Provide the [x, y] coordinate of the cell's center where the given text is located.  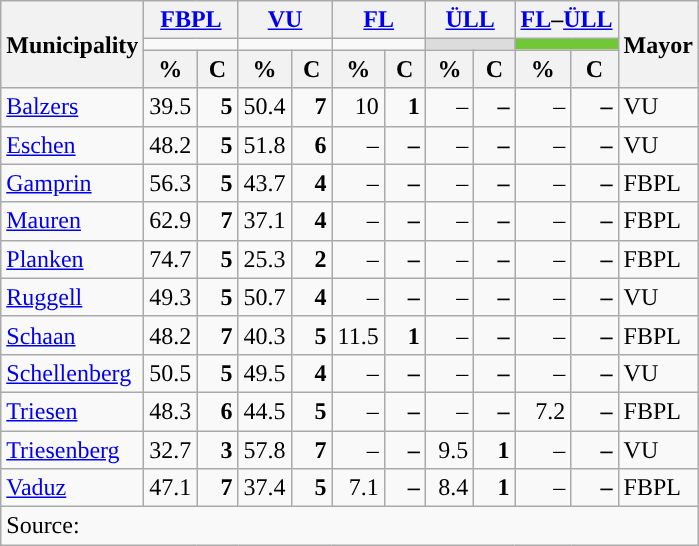
51.8 [264, 145]
Schaan [72, 335]
56.3 [170, 183]
Gamprin [72, 183]
7.2 [543, 411]
Planken [72, 259]
49.3 [170, 297]
Triesenberg [72, 449]
8.4 [450, 488]
32.7 [170, 449]
47.1 [170, 488]
Schellenberg [72, 373]
Ruggell [72, 297]
50.5 [170, 373]
9.5 [450, 449]
2 [312, 259]
Vaduz [72, 488]
7.1 [358, 488]
Mauren [72, 221]
ÜLL [470, 20]
Triesen [72, 411]
FL–ÜLL [566, 20]
57.8 [264, 449]
44.5 [264, 411]
25.3 [264, 259]
Eschen [72, 145]
43.7 [264, 183]
3 [218, 449]
48.3 [170, 411]
39.5 [170, 107]
50.4 [264, 107]
Balzers [72, 107]
Mayor [658, 44]
Source: [350, 526]
10 [358, 107]
62.9 [170, 221]
40.3 [264, 335]
37.1 [264, 221]
37.4 [264, 488]
11.5 [358, 335]
74.7 [170, 259]
50.7 [264, 297]
FL [378, 20]
Municipality [72, 44]
49.5 [264, 373]
